Capture the cell that displays the provided text and extract its (X, Y) central coordinate. 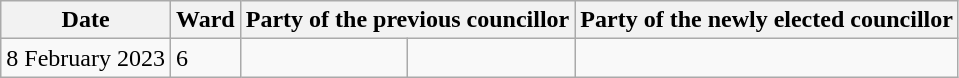
8 February 2023 (86, 58)
Ward (205, 20)
Party of the newly elected councillor (767, 20)
6 (205, 58)
Party of the previous councillor (408, 20)
Date (86, 20)
